Return the [X, Y] coordinate for the center point of the cell that contains the specified text.  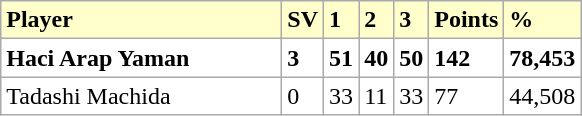
51 [342, 58]
142 [466, 58]
40 [376, 58]
0 [303, 96]
1 [342, 20]
11 [376, 96]
78,453 [542, 58]
Tadashi Machida [142, 96]
Haci Arap Yaman [142, 58]
SV [303, 20]
50 [412, 58]
Player [142, 20]
Points [466, 20]
77 [466, 96]
% [542, 20]
2 [376, 20]
44,508 [542, 96]
